Capture the cell that displays the provided text and extract its (X, Y) central coordinate. 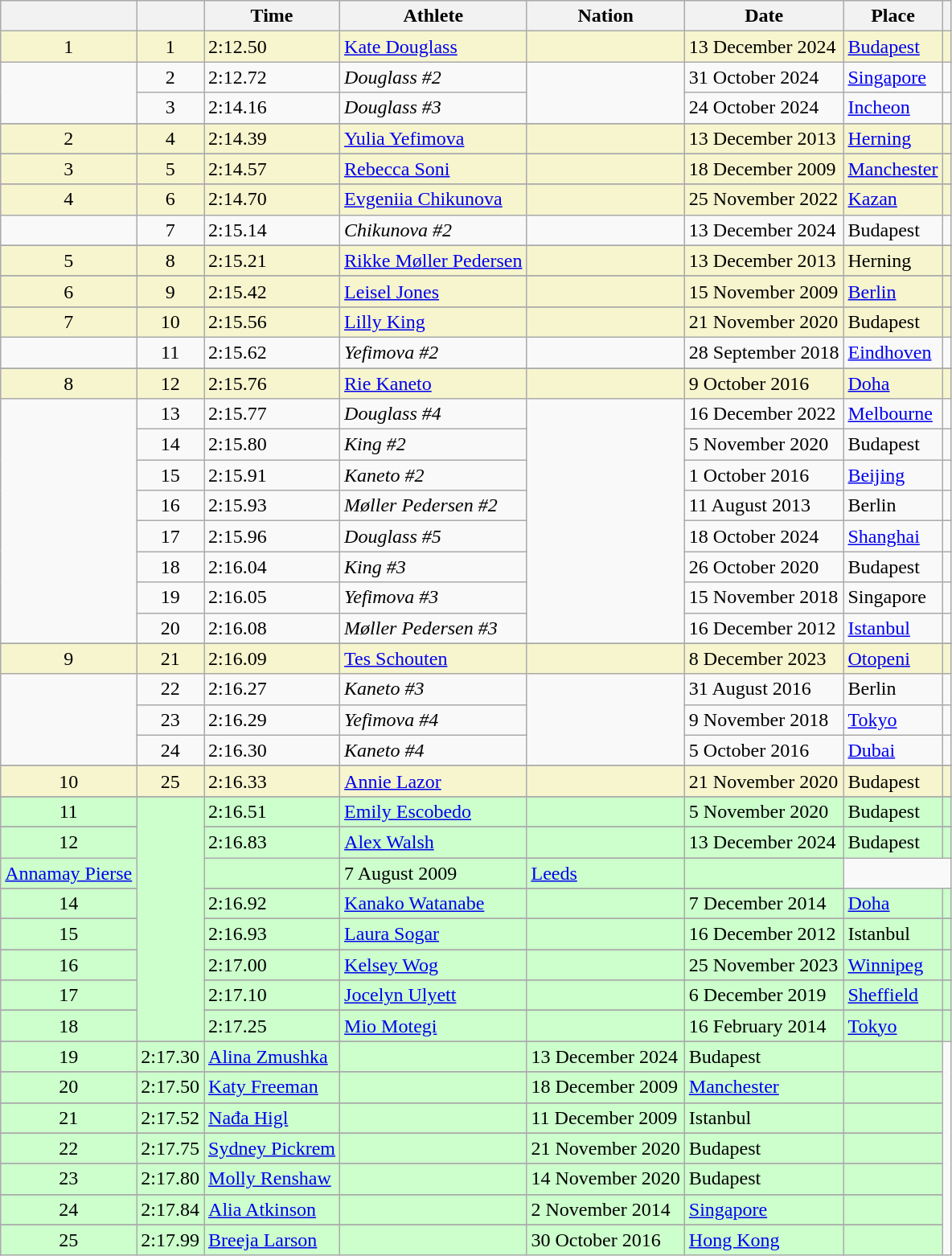
2:17.30 (170, 1057)
2:17.99 (170, 1240)
2:15.93 (272, 506)
Shanghai (892, 536)
Place (892, 16)
2:16.30 (272, 750)
Alina Zmushka (272, 1057)
Rikke Møller Pedersen (433, 261)
Sheffield (892, 995)
King #3 (433, 567)
2:15.14 (272, 230)
Douglass #2 (433, 77)
Kazan (892, 199)
Dubai (892, 750)
2:15.96 (272, 536)
2:14.39 (272, 138)
Rie Kaneto (433, 384)
Beijing (892, 475)
Annie Lazor (433, 781)
Breeja Larson (272, 1240)
6 December 2019 (764, 995)
2:16.05 (272, 597)
2:15.77 (272, 414)
2:17.10 (272, 995)
2:15.80 (272, 445)
Yefimova #3 (433, 597)
2:17.84 (170, 1209)
2:14.57 (272, 169)
9 October 2016 (764, 384)
2:16.93 (272, 934)
18 October 2024 (764, 536)
Rebecca Soni (433, 169)
Evgeniia Chikunova (433, 199)
2:12.72 (272, 77)
Sydney Pickrem (272, 1148)
16 December 2022 (764, 414)
Kate Douglass (433, 47)
7 August 2009 (433, 872)
16 February 2014 (764, 1026)
Alex Walsh (433, 842)
31 August 2016 (764, 689)
Møller Pedersen #3 (433, 628)
Athlete (433, 16)
Kaneto #4 (433, 750)
Douglass #5 (433, 536)
5 October 2016 (764, 750)
Eindhoven (892, 352)
25 November 2023 (764, 965)
Tes Schouten (433, 659)
2:16.29 (272, 720)
2:17.50 (170, 1087)
2:17.80 (170, 1179)
24 October 2024 (764, 108)
Annamay Pierse (69, 872)
Nađa Higl (272, 1118)
Kelsey Wog (433, 965)
Laura Sogar (433, 934)
Leisel Jones (433, 291)
Yefimova #4 (433, 720)
14 November 2020 (605, 1179)
Melbourne (892, 414)
2:15.76 (272, 384)
25 November 2022 (764, 199)
Lilly King (433, 322)
2:16.33 (272, 781)
Chikunova #2 (433, 230)
2:16.27 (272, 689)
Douglass #4 (433, 414)
Otopeni (892, 659)
15 November 2018 (764, 597)
Yulia Yefimova (433, 138)
Leeds (605, 872)
11 December 2009 (605, 1118)
2:14.70 (272, 199)
30 October 2016 (605, 1240)
Emily Escobedo (433, 811)
2:16.09 (272, 659)
2:17.52 (170, 1118)
31 October 2024 (764, 77)
2:17.75 (170, 1148)
Date (764, 16)
2:15.56 (272, 322)
King #2 (433, 445)
8 December 2023 (764, 659)
Kaneto #3 (433, 689)
2:12.50 (272, 47)
Yefimova #2 (433, 352)
7 December 2014 (764, 904)
Kanako Watanabe (433, 904)
Winnipeg (892, 965)
2:17.25 (272, 1026)
Kaneto #2 (433, 475)
2:16.51 (272, 811)
2:16.92 (272, 904)
Douglass #3 (433, 108)
2:16.83 (272, 842)
2:16.04 (272, 567)
9 November 2018 (764, 720)
2:14.16 (272, 108)
2:16.08 (272, 628)
2:15.42 (272, 291)
Nation (605, 16)
15 November 2009 (764, 291)
28 September 2018 (764, 352)
2:15.62 (272, 352)
Katy Freeman (272, 1087)
1 October 2016 (764, 475)
Møller Pedersen #2 (433, 506)
Alia Atkinson (272, 1209)
Molly Renshaw (272, 1179)
2:15.21 (272, 261)
2:17.00 (272, 965)
Time (272, 16)
2:15.91 (272, 475)
Hong Kong (764, 1240)
Incheon (892, 108)
26 October 2020 (764, 567)
13 (170, 414)
11 August 2013 (764, 506)
Jocelyn Ulyett (433, 995)
2 November 2014 (605, 1209)
Mio Motegi (433, 1026)
